Identify which cell holds the provided text, then report its (x, y) central coordinate. 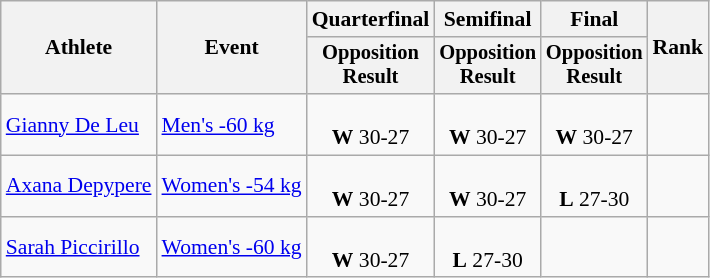
Semifinal (488, 19)
Gianny De Leu (79, 124)
Women's -54 kg (232, 186)
Women's -60 kg (232, 248)
Rank (678, 48)
Final (594, 19)
Sarah Piccirillo (79, 248)
Event (232, 48)
Quarterfinal (371, 19)
Athlete (79, 48)
Men's -60 kg (232, 124)
Axana Depypere (79, 186)
